Output the [X, Y] coordinate of the center of the cell containing the given text.  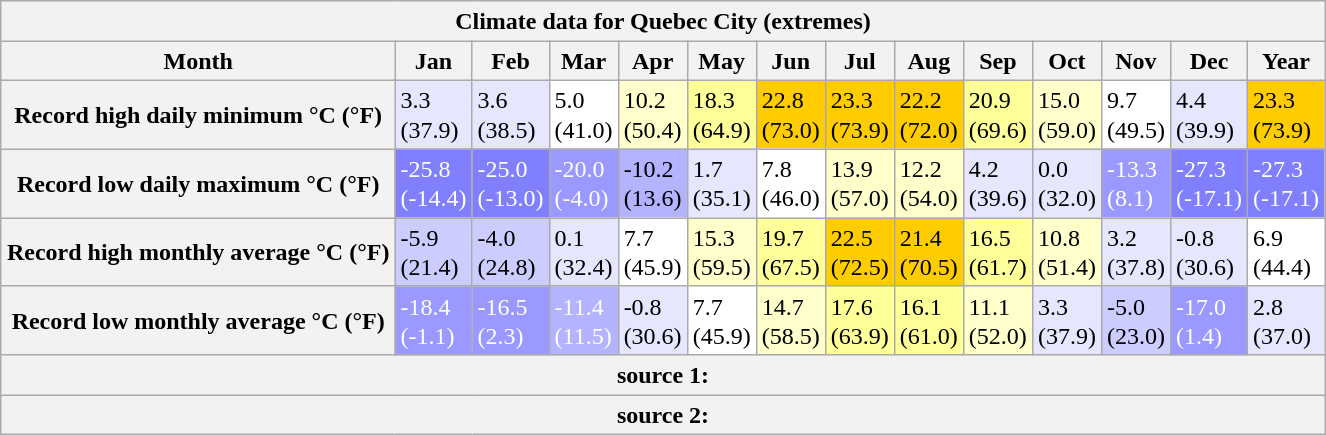
source 2: [662, 415]
4.2(39.6) [998, 184]
5.0(41.0) [584, 114]
4.4(39.9) [1208, 114]
Record low daily maximum °C (°F) [198, 184]
-16.5(2.3) [510, 320]
Jul [860, 61]
Feb [510, 61]
10.8(51.4) [1066, 252]
Year [1286, 61]
-10.2(13.6) [652, 184]
1.7(35.1) [722, 184]
19.7(67.5) [790, 252]
Jan [434, 61]
16.1(61.0) [928, 320]
Mar [584, 61]
Month [198, 61]
15.0(59.0) [1066, 114]
May [722, 61]
7.8(46.0) [790, 184]
-18.4(-1.1) [434, 320]
0.1(32.4) [584, 252]
18.3(64.9) [722, 114]
Aug [928, 61]
13.9(57.0) [860, 184]
-25.0(-13.0) [510, 184]
-5.9(21.4) [434, 252]
15.3(59.5) [722, 252]
17.6(63.9) [860, 320]
Dec [1208, 61]
11.1(52.0) [998, 320]
22.5(72.5) [860, 252]
Nov [1136, 61]
21.4(70.5) [928, 252]
9.7(49.5) [1136, 114]
-20.0(-4.0) [584, 184]
3.6(38.5) [510, 114]
12.2(54.0) [928, 184]
Sep [998, 61]
-5.0(23.0) [1136, 320]
-17.0(1.4) [1208, 320]
14.7(58.5) [790, 320]
2.8(37.0) [1286, 320]
-4.0(24.8) [510, 252]
-11.4(11.5) [584, 320]
Record low monthly average °C (°F) [198, 320]
source 1: [662, 375]
6.9(44.4) [1286, 252]
20.9(69.6) [998, 114]
10.2(50.4) [652, 114]
Climate data for Quebec City (extremes) [662, 21]
Record high daily minimum °C (°F) [198, 114]
16.5(61.7) [998, 252]
Jun [790, 61]
22.8(73.0) [790, 114]
Record high monthly average °C (°F) [198, 252]
-25.8(-14.4) [434, 184]
Oct [1066, 61]
22.2(72.0) [928, 114]
-13.3(8.1) [1136, 184]
0.0(32.0) [1066, 184]
Apr [652, 61]
3.2(37.8) [1136, 252]
